Detect which cell encompasses the target text, then output its [X, Y] center coordinate. 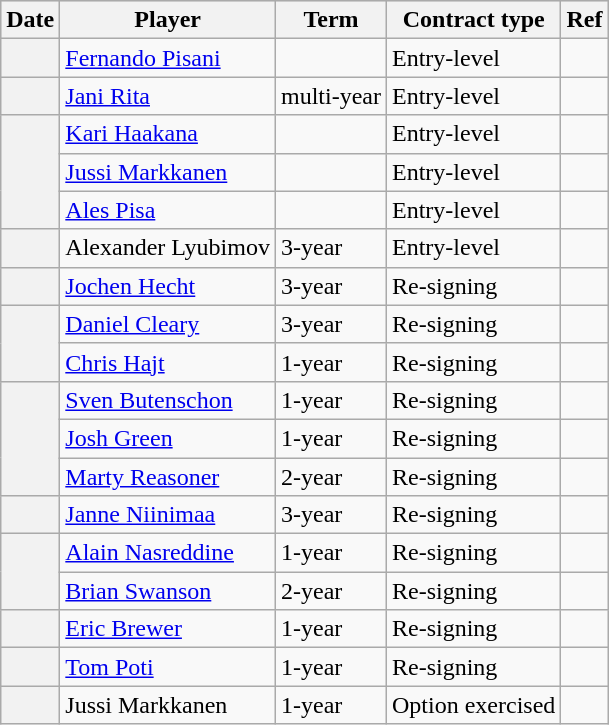
Sven Butenschon [168, 400]
Fernando Pisani [168, 58]
Contract type [474, 20]
Eric Brewer [168, 629]
Date [30, 20]
Player [168, 20]
Ref [584, 20]
Daniel Cleary [168, 324]
Marty Reasoner [168, 477]
Jochen Hecht [168, 286]
Chris Hajt [168, 362]
Josh Green [168, 438]
Janne Niinimaa [168, 515]
Alexander Lyubimov [168, 248]
Brian Swanson [168, 591]
Option exercised [474, 705]
Jani Rita [168, 96]
Alain Nasreddine [168, 553]
Ales Pisa [168, 210]
Term [330, 20]
multi-year [330, 96]
Tom Poti [168, 667]
Kari Haakana [168, 134]
